Locate the cell with the specified text and output its (X, Y) center coordinate. 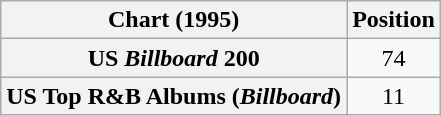
US Billboard 200 (174, 58)
Chart (1995) (174, 20)
11 (394, 96)
74 (394, 58)
US Top R&B Albums (Billboard) (174, 96)
Position (394, 20)
